Locate the cell with the specified text and output its [X, Y] center coordinate. 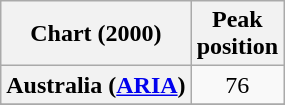
Chart (2000) [96, 34]
Australia (ARIA) [96, 85]
Peakposition [237, 34]
76 [237, 85]
